Pinpoint the cell where the given text exists, returning its [x, y] midpoint coordinate. 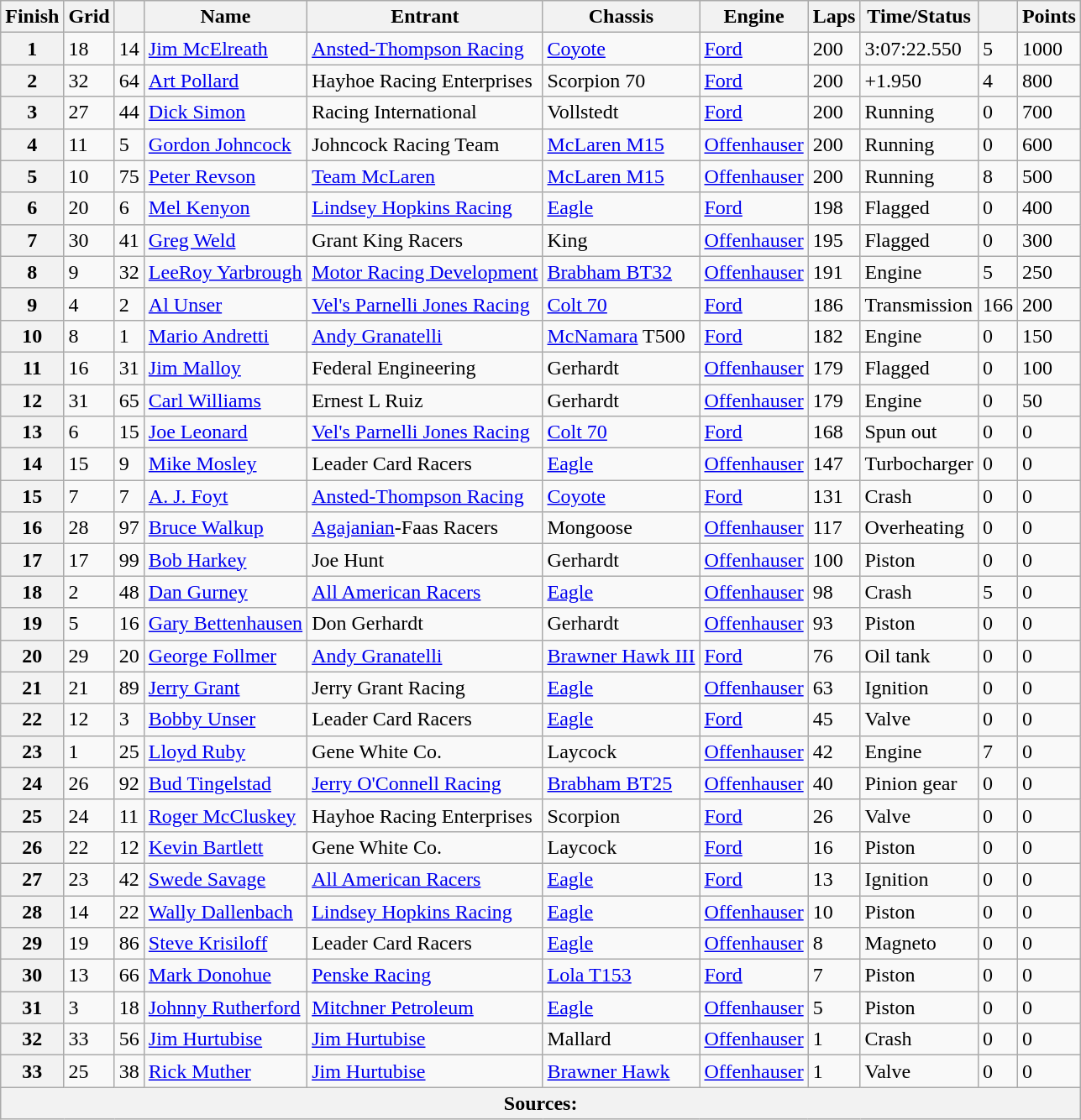
+1.950 [919, 81]
66 [129, 976]
38 [129, 1071]
600 [1048, 144]
Jerry Grant Racing [425, 688]
Jim McElreath [225, 49]
64 [129, 81]
166 [998, 304]
500 [1048, 176]
Johncock Racing Team [425, 144]
Spun out [919, 432]
Entrant [425, 17]
41 [129, 240]
56 [129, 1039]
Grant King Racers [425, 240]
Carl Williams [225, 400]
A. J. Foyt [225, 496]
3:07:22.550 [919, 49]
Points [1048, 17]
63 [834, 688]
Bruce Walkup [225, 528]
65 [129, 400]
Lloyd Ruby [225, 751]
Penske Racing [425, 976]
Overheating [919, 528]
Jim Malloy [225, 368]
168 [834, 432]
Mark Donohue [225, 976]
Gary Bettenhausen [225, 624]
Joe Leonard [225, 432]
George Follmer [225, 656]
Pinion gear [919, 783]
Jerry Grant [225, 688]
198 [834, 208]
93 [834, 624]
Ernest L Ruiz [425, 400]
195 [834, 240]
48 [129, 592]
117 [834, 528]
182 [834, 336]
Brabham BT25 [622, 783]
Jerry O'Connell Racing [425, 783]
Johnny Rutherford [225, 1007]
86 [129, 944]
Mel Kenyon [225, 208]
Mike Mosley [225, 464]
Steve Krisiloff [225, 944]
Art Pollard [225, 81]
45 [834, 720]
Brawner Hawk [622, 1071]
191 [834, 272]
Swede Savage [225, 879]
147 [834, 464]
Magneto [919, 944]
Brabham BT32 [622, 272]
Transmission [919, 304]
Al Unser [225, 304]
Brawner Hawk III [622, 656]
Chassis [622, 17]
LeeRoy Yarbrough [225, 272]
400 [1048, 208]
186 [834, 304]
Grid [89, 17]
Greg Weld [225, 240]
Mallard [622, 1039]
Wally Dallenbach [225, 911]
92 [129, 783]
150 [1048, 336]
Mario Andretti [225, 336]
250 [1048, 272]
76 [834, 656]
Scorpion [622, 815]
Bob Harkey [225, 560]
Oil tank [919, 656]
Finish [32, 17]
Don Gerhardt [425, 624]
Racing International [425, 113]
Name [225, 17]
Turbocharger [919, 464]
Dick Simon [225, 113]
McNamara T500 [622, 336]
Vollstedt [622, 113]
Joe Hunt [425, 560]
Bud Tingelstad [225, 783]
Gordon Johncock [225, 144]
Rick Muther [225, 1071]
Dan Gurney [225, 592]
800 [1048, 81]
89 [129, 688]
99 [129, 560]
75 [129, 176]
131 [834, 496]
97 [129, 528]
Peter Revson [225, 176]
Federal Engineering [425, 368]
300 [1048, 240]
Agajanian-Faas Racers [425, 528]
Mongoose [622, 528]
50 [1048, 400]
Sources: [541, 1103]
Laps [834, 17]
King [622, 240]
Roger McCluskey [225, 815]
1000 [1048, 49]
700 [1048, 113]
Scorpion 70 [622, 81]
98 [834, 592]
Lola T153 [622, 976]
Time/Status [919, 17]
Mitchner Petroleum [425, 1007]
Bobby Unser [225, 720]
Motor Racing Development [425, 272]
44 [129, 113]
Team McLaren [425, 176]
Kevin Bartlett [225, 847]
40 [834, 783]
